Return (x, y) of the center of cell containing provided text 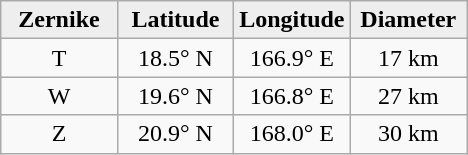
Zernike (59, 20)
166.9° E (292, 58)
Latitude (175, 20)
17 km (408, 58)
19.6° N (175, 96)
Z (59, 134)
30 km (408, 134)
27 km (408, 96)
168.0° E (292, 134)
18.5° N (175, 58)
20.9° N (175, 134)
Diameter (408, 20)
Longitude (292, 20)
T (59, 58)
166.8° E (292, 96)
W (59, 96)
